Scan for the cell matching the given text and deliver its [X, Y] coordinate at center. 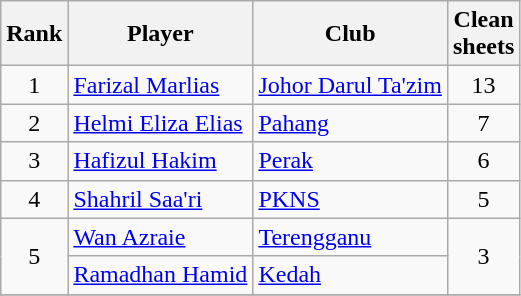
Johor Darul Ta'zim [350, 85]
Shahril Saa'ri [160, 199]
Ramadhan Hamid [160, 275]
Pahang [350, 123]
Perak [350, 161]
Club [350, 34]
6 [483, 161]
Kedah [350, 275]
Wan Azraie [160, 237]
PKNS [350, 199]
7 [483, 123]
Clean sheets [483, 34]
Helmi Eliza Elias [160, 123]
1 [34, 85]
Rank [34, 34]
Farizal Marlias [160, 85]
13 [483, 85]
4 [34, 199]
Hafizul Hakim [160, 161]
Terengganu [350, 237]
2 [34, 123]
Player [160, 34]
